Return the [x, y] coordinate for the center point of the cell that contains the specified text.  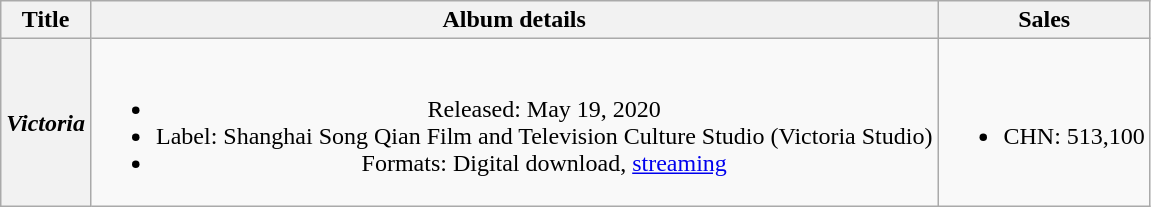
Victoria [46, 122]
Title [46, 20]
CHN: 513,100 [1044, 122]
Sales [1044, 20]
Released: May 19, 2020Label: Shanghai Song Qian Film and Television Culture Studio (Victoria Studio)Formats: Digital download, streaming [514, 122]
Album details [514, 20]
